Extract the (X, Y) coordinate from the center of the cell holding the provided text.  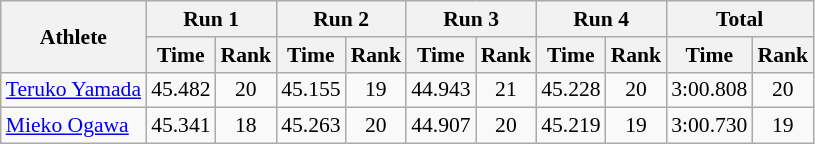
Run 4 (601, 19)
18 (246, 126)
45.341 (180, 126)
45.219 (570, 126)
44.907 (440, 126)
45.155 (310, 90)
Total (740, 19)
21 (506, 90)
45.228 (570, 90)
45.482 (180, 90)
Run 1 (211, 19)
3:00.730 (709, 126)
Athlete (74, 36)
45.263 (310, 126)
Mieko Ogawa (74, 126)
Run 2 (341, 19)
Teruko Yamada (74, 90)
Run 3 (471, 19)
3:00.808 (709, 90)
44.943 (440, 90)
